Provide the [X, Y] coordinate of the cell's center where the given text is located.  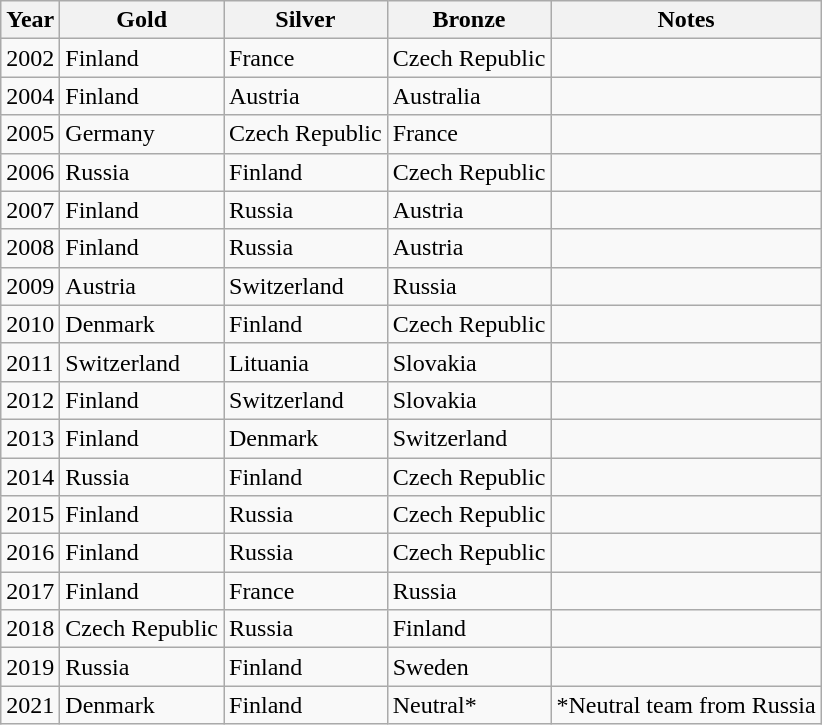
2012 [30, 400]
2002 [30, 58]
2010 [30, 324]
2007 [30, 210]
2018 [30, 629]
2013 [30, 438]
2021 [30, 705]
Gold [142, 20]
Lituania [306, 362]
Neutral* [469, 705]
2019 [30, 667]
2015 [30, 515]
Notes [686, 20]
2011 [30, 362]
2017 [30, 591]
2005 [30, 134]
Australia [469, 96]
2006 [30, 172]
2008 [30, 248]
Bronze [469, 20]
2004 [30, 96]
Germany [142, 134]
*Neutral team from Russia [686, 705]
Sweden [469, 667]
2016 [30, 553]
Year [30, 20]
2014 [30, 477]
2009 [30, 286]
Silver [306, 20]
